Locate the cell with the specified text and output its [x, y] center coordinate. 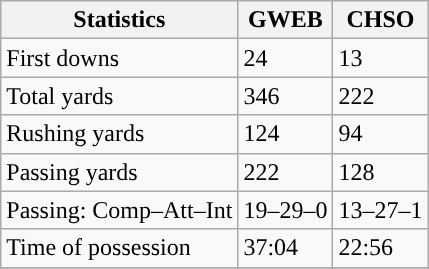
22:56 [380, 248]
13 [380, 58]
Passing: Comp–Att–Int [120, 210]
Time of possession [120, 248]
CHSO [380, 20]
First downs [120, 58]
346 [286, 96]
124 [286, 134]
37:04 [286, 248]
Statistics [120, 20]
Total yards [120, 96]
128 [380, 172]
24 [286, 58]
94 [380, 134]
GWEB [286, 20]
13–27–1 [380, 210]
19–29–0 [286, 210]
Passing yards [120, 172]
Rushing yards [120, 134]
